Extract the (x, y) coordinate from the center of the cell holding the provided text.  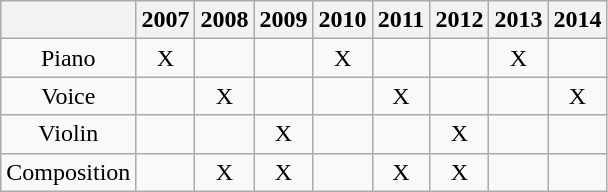
2008 (224, 20)
2013 (518, 20)
2010 (342, 20)
Voice (68, 96)
2012 (460, 20)
2011 (401, 20)
2009 (284, 20)
Piano (68, 58)
2014 (578, 20)
2007 (166, 20)
Violin (68, 134)
Composition (68, 172)
